Determine the (X, Y) coordinate at the center of the cell enclosing the given text.  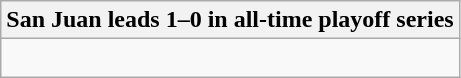
San Juan leads 1–0 in all-time playoff series (230, 20)
